From the cell containing the given text, extract its center point as (X, Y) coordinate. 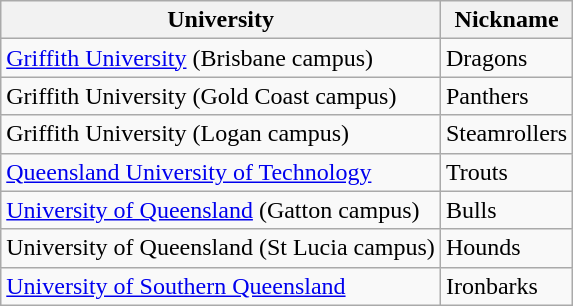
University of Queensland (Gatton campus) (221, 210)
University of Southern Queensland (221, 286)
Hounds (506, 248)
Queensland University of Technology (221, 172)
Panthers (506, 96)
Griffith University (Gold Coast campus) (221, 96)
Bulls (506, 210)
University (221, 20)
Nickname (506, 20)
University of Queensland (St Lucia campus) (221, 248)
Trouts (506, 172)
Ironbarks (506, 286)
Griffith University (Logan campus) (221, 134)
Steamrollers (506, 134)
Griffith University (Brisbane campus) (221, 58)
Dragons (506, 58)
